Output the (X, Y) coordinate of the center of the cell containing the given text.  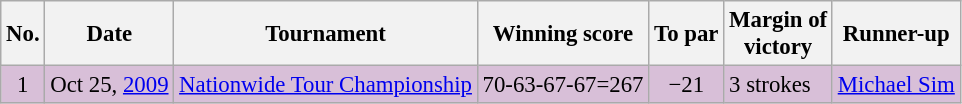
Margin ofvictory (778, 34)
Oct 25, 2009 (110, 85)
To par (686, 34)
1 (23, 85)
Michael Sim (896, 85)
Date (110, 34)
No. (23, 34)
Nationwide Tour Championship (326, 85)
Tournament (326, 34)
70-63-67-67=267 (563, 85)
Winning score (563, 34)
Runner-up (896, 34)
−21 (686, 85)
3 strokes (778, 85)
